Detect which cell encompasses the target text, then output its (X, Y) center coordinate. 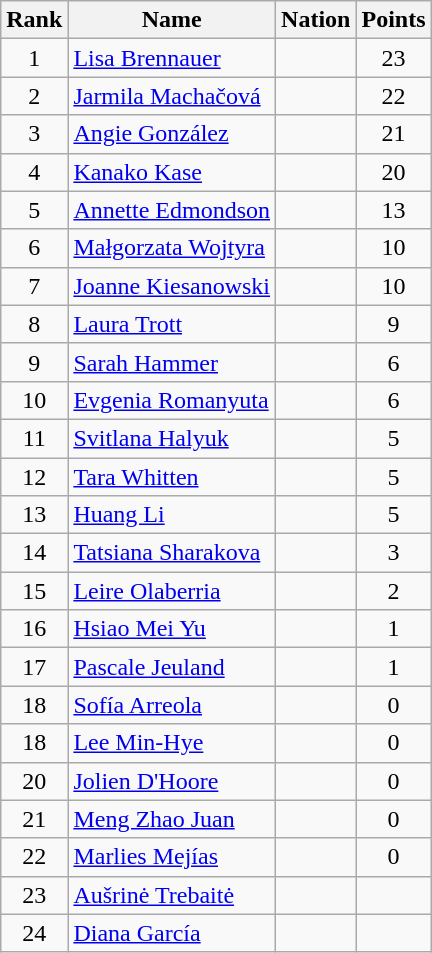
Joanne Kiesanowski (172, 286)
Svitlana Halyuk (172, 438)
Marlies Mejías (172, 857)
17 (34, 667)
Hsiao Mei Yu (172, 629)
Lee Min-Hye (172, 743)
14 (34, 553)
Meng Zhao Juan (172, 819)
8 (34, 324)
Jarmila Machačová (172, 96)
Annette Edmondson (172, 210)
Rank (34, 20)
Sofía Arreola (172, 705)
11 (34, 438)
Kanako Kase (172, 172)
12 (34, 477)
Tatsiana Sharakova (172, 553)
Jolien D'Hoore (172, 781)
Małgorzata Wojtyra (172, 248)
Leire Olaberria (172, 591)
Laura Trott (172, 324)
Tara Whitten (172, 477)
Pascale Jeuland (172, 667)
Sarah Hammer (172, 362)
7 (34, 286)
Lisa Brennauer (172, 58)
Huang Li (172, 515)
Evgenia Romanyuta (172, 400)
16 (34, 629)
Angie González (172, 134)
Points (394, 20)
4 (34, 172)
Nation (316, 20)
15 (34, 591)
Diana García (172, 933)
Aušrinė Trebaitė (172, 895)
24 (34, 933)
Name (172, 20)
